Determine the (X, Y) coordinate at the center of the cell enclosing the given text.  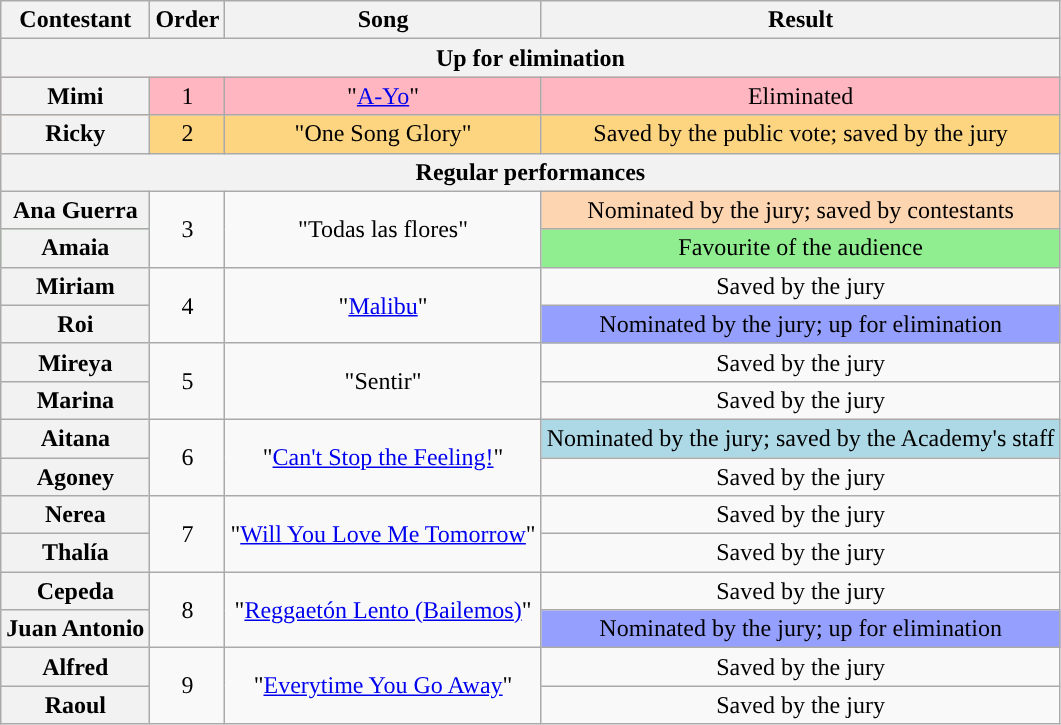
Mireya (76, 362)
"A-Yo" (383, 96)
Nerea (76, 515)
Thalía (76, 553)
8 (188, 610)
9 (188, 686)
Eliminated (800, 96)
Saved by the public vote; saved by the jury (800, 134)
Ana Guerra (76, 210)
"Will You Love Me Tomorrow" (383, 534)
"Can't Stop the Feeling!" (383, 457)
1 (188, 96)
Alfred (76, 667)
Ricky (76, 134)
Cepeda (76, 591)
Regular performances (530, 172)
3 (188, 229)
Raoul (76, 705)
Result (800, 20)
7 (188, 534)
Contestant (76, 20)
"Reggaetón Lento (Bailemos)" (383, 610)
Up for elimination (530, 58)
Amaia (76, 248)
Mimi (76, 96)
Nominated by the jury; saved by the Academy's staff (800, 438)
Favourite of the audience (800, 248)
4 (188, 305)
Miriam (76, 286)
"Malibu" (383, 305)
Roi (76, 324)
"Everytime You Go Away" (383, 686)
"Sentir" (383, 381)
"Todas las flores" (383, 229)
"One Song Glory" (383, 134)
6 (188, 457)
Nominated by the jury; saved by contestants (800, 210)
Song (383, 20)
2 (188, 134)
Aitana (76, 438)
Juan Antonio (76, 629)
Marina (76, 400)
5 (188, 381)
Order (188, 20)
Agoney (76, 477)
